Output the [x, y] coordinate of the center of the cell containing the given text.  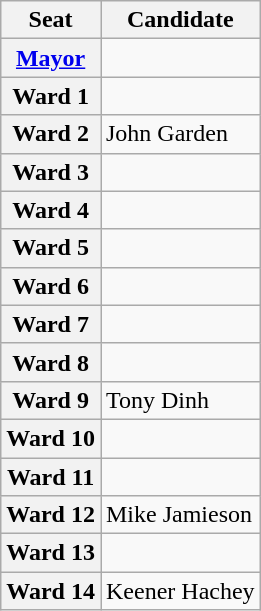
Keener Hachey [180, 591]
Ward 14 [51, 591]
Mayor [51, 58]
Ward 10 [51, 438]
Ward 3 [51, 172]
Seat [51, 20]
Ward 6 [51, 286]
Ward 4 [51, 210]
Ward 9 [51, 400]
Ward 13 [51, 553]
Tony Dinh [180, 400]
Ward 11 [51, 477]
Ward 5 [51, 248]
Ward 1 [51, 96]
Mike Jamieson [180, 515]
Ward 2 [51, 134]
Ward 7 [51, 324]
Candidate [180, 20]
Ward 8 [51, 362]
John Garden [180, 134]
Ward 12 [51, 515]
